From the cell containing the given text, extract its center point as (x, y) coordinate. 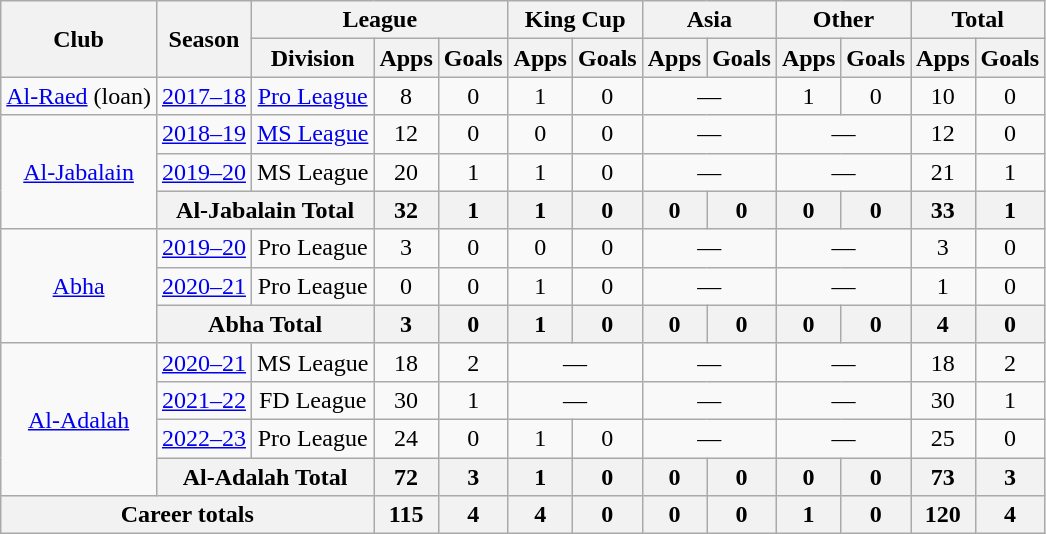
2021–22 (204, 400)
Abha Total (264, 324)
24 (406, 438)
FD League (312, 400)
Al-Jabalain (79, 172)
72 (406, 477)
2017–18 (204, 96)
Total (978, 20)
2022–23 (204, 438)
Club (79, 39)
League (380, 20)
20 (406, 172)
Al-Jabalain Total (264, 210)
Al-Adalah Total (264, 477)
Season (204, 39)
Al-Adalah (79, 419)
Al-Raed (loan) (79, 96)
Other (843, 20)
Asia (709, 20)
2018–19 (204, 134)
21 (943, 172)
25 (943, 438)
32 (406, 210)
King Cup (575, 20)
33 (943, 210)
Division (312, 58)
Career totals (188, 515)
73 (943, 477)
120 (943, 515)
8 (406, 96)
10 (943, 96)
115 (406, 515)
Abha (79, 286)
